Scan for the cell matching the given text and deliver its (X, Y) coordinate at center. 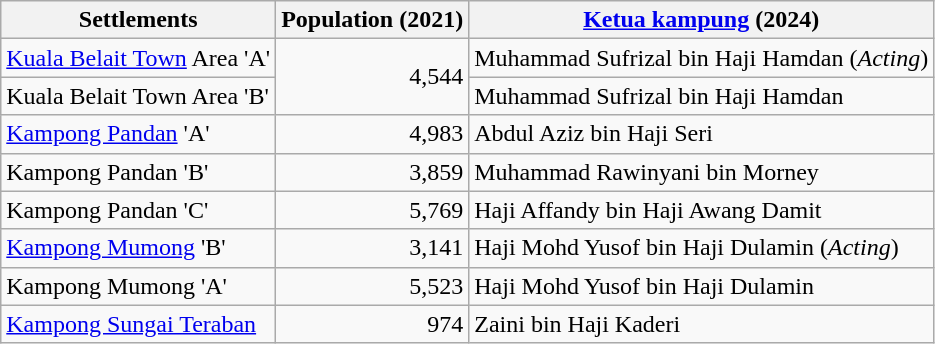
4,983 (372, 134)
974 (372, 324)
Kampong Pandan 'C' (138, 210)
3,859 (372, 172)
Muhammad Sufrizal bin Haji Hamdan (702, 96)
Kampong Pandan 'B' (138, 172)
Zaini bin Haji Kaderi (702, 324)
Muhammad Rawinyani bin Morney (702, 172)
Haji Mohd Yusof bin Haji Dulamin (Acting) (702, 248)
4,544 (372, 77)
Kampong Mumong 'A' (138, 286)
Kuala Belait Town Area 'A' (138, 58)
Abdul Aziz bin Haji Seri (702, 134)
Haji Affandy bin Haji Awang Damit (702, 210)
5,523 (372, 286)
3,141 (372, 248)
Muhammad Sufrizal bin Haji Hamdan (Acting) (702, 58)
Kuala Belait Town Area 'B' (138, 96)
Kampong Sungai Teraban (138, 324)
5,769 (372, 210)
Ketua kampung (2024) (702, 20)
Population (2021) (372, 20)
Haji Mohd Yusof bin Haji Dulamin (702, 286)
Kampong Mumong 'B' (138, 248)
Kampong Pandan 'A' (138, 134)
Settlements (138, 20)
